Extract the [x, y] coordinate from the center of the cell holding the provided text.  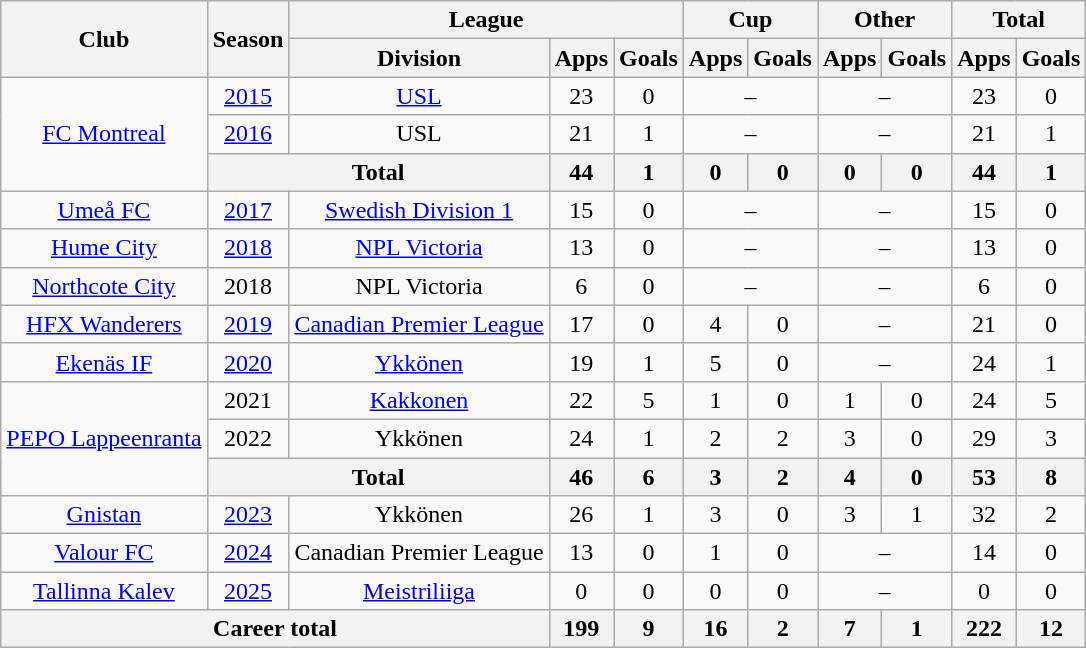
2019 [248, 324]
Tallinna Kalev [104, 591]
2020 [248, 362]
Swedish Division 1 [419, 210]
2015 [248, 96]
2017 [248, 210]
Season [248, 39]
Meistriliiga [419, 591]
Hume City [104, 248]
16 [715, 629]
22 [581, 400]
Valour FC [104, 553]
12 [1051, 629]
Gnistan [104, 515]
222 [984, 629]
2021 [248, 400]
14 [984, 553]
7 [850, 629]
53 [984, 477]
Division [419, 58]
17 [581, 324]
32 [984, 515]
2025 [248, 591]
PEPO Lappeenranta [104, 438]
Ekenäs IF [104, 362]
29 [984, 438]
2024 [248, 553]
2022 [248, 438]
46 [581, 477]
19 [581, 362]
Career total [275, 629]
League [486, 20]
9 [649, 629]
Cup [750, 20]
FC Montreal [104, 134]
Club [104, 39]
Other [885, 20]
Kakkonen [419, 400]
199 [581, 629]
2016 [248, 134]
2023 [248, 515]
26 [581, 515]
8 [1051, 477]
HFX Wanderers [104, 324]
Umeå FC [104, 210]
Northcote City [104, 286]
